Identify which cell holds the provided text, then report its [x, y] central coordinate. 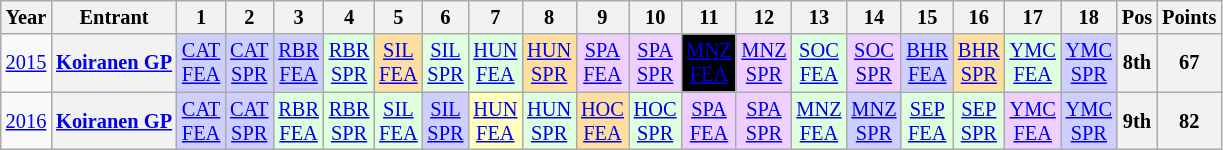
18 [1089, 17]
10 [656, 17]
6 [445, 17]
8th [1137, 63]
Points [1189, 17]
SOCSPR [874, 63]
2016 [26, 121]
9th [1137, 121]
15 [927, 17]
BHRSPR [979, 63]
SOCFEA [818, 63]
SEPFEA [927, 121]
17 [1033, 17]
3 [298, 17]
BHRFEA [927, 63]
13 [818, 17]
16 [979, 17]
4 [349, 17]
Pos [1137, 17]
14 [874, 17]
8 [549, 17]
12 [764, 17]
2015 [26, 63]
Entrant [114, 17]
2 [249, 17]
SEPSPR [979, 121]
HOCSPR [656, 121]
7 [495, 17]
5 [398, 17]
67 [1189, 63]
11 [708, 17]
Year [26, 17]
HOCFEA [602, 121]
1 [201, 17]
9 [602, 17]
82 [1189, 121]
